Pinpoint the cell where the given text exists, returning its (X, Y) midpoint coordinate. 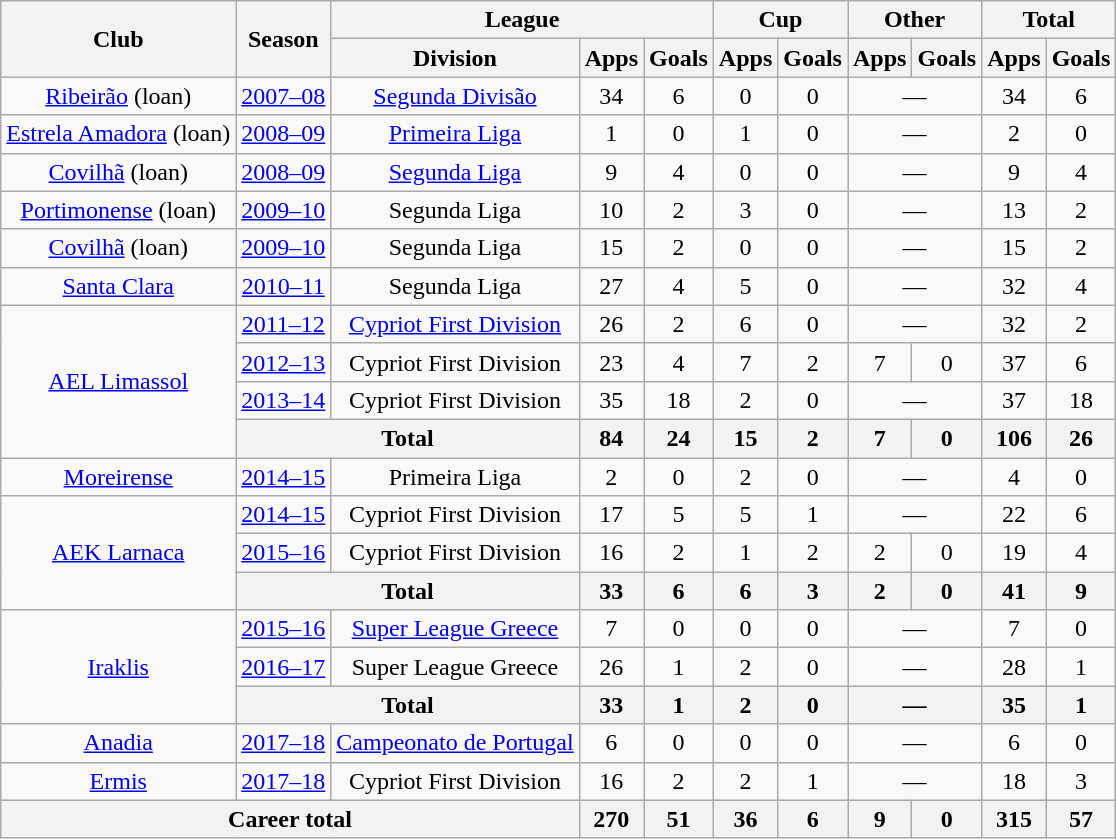
2007–08 (284, 96)
Ribeirão (loan) (118, 96)
315 (1014, 819)
Segunda Divisão (455, 96)
Estrela Amadora (loan) (118, 134)
28 (1014, 667)
AEK Larnaca (118, 553)
Cup (780, 20)
22 (1014, 515)
13 (1014, 210)
2012–13 (284, 362)
Season (284, 39)
23 (611, 362)
2011–12 (284, 324)
84 (611, 438)
270 (611, 819)
Iraklis (118, 667)
Career total (290, 819)
17 (611, 515)
AEL Limassol (118, 381)
36 (745, 819)
Campeonato de Portugal (455, 743)
Anadia (118, 743)
Ermis (118, 781)
51 (679, 819)
106 (1014, 438)
Other (915, 20)
2013–14 (284, 400)
19 (1014, 553)
Division (455, 58)
Moreirense (118, 477)
Club (118, 39)
2010–11 (284, 286)
27 (611, 286)
24 (679, 438)
10 (611, 210)
Portimonense (loan) (118, 210)
Santa Clara (118, 286)
41 (1014, 591)
2016–17 (284, 667)
League (522, 20)
57 (1081, 819)
